Determine the [X, Y] coordinate at the center of the cell enclosing the given text.  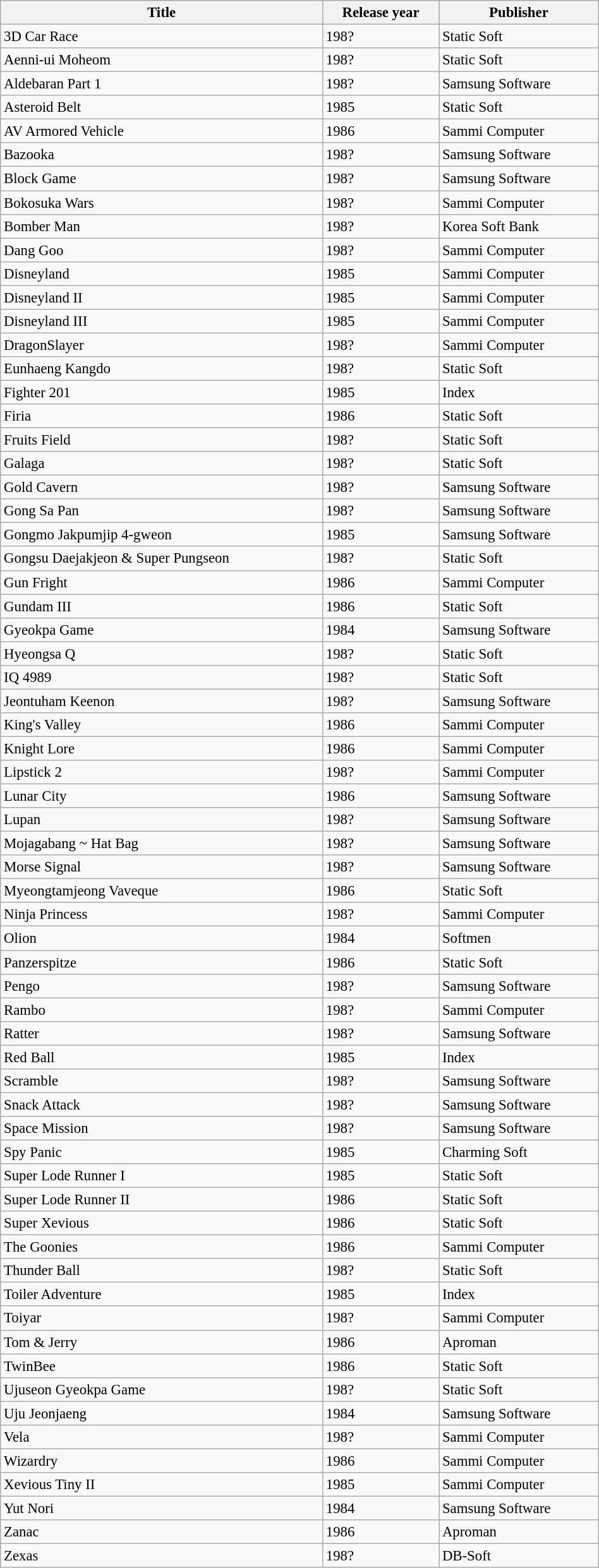
Softmen [519, 938]
Disneyland III [162, 321]
Gong Sa Pan [162, 511]
Eunhaeng Kangdo [162, 369]
King's Valley [162, 725]
Bomber Man [162, 226]
Scramble [162, 1081]
Ujuseon Gyeokpa Game [162, 1389]
Fighter 201 [162, 392]
Spy Panic [162, 1152]
Ratter [162, 1033]
Panzerspitze [162, 962]
Title [162, 13]
Toiler Adventure [162, 1295]
3D Car Race [162, 37]
Lipstick 2 [162, 772]
Uju Jeonjaeng [162, 1413]
DragonSlayer [162, 345]
Zexas [162, 1556]
Xevious Tiny II [162, 1485]
Charming Soft [519, 1152]
Super Xevious [162, 1223]
Korea Soft Bank [519, 226]
Yut Nori [162, 1508]
DB-Soft [519, 1556]
Galaga [162, 464]
Toiyar [162, 1319]
Vela [162, 1437]
Zanac [162, 1532]
Bazooka [162, 155]
Knight Lore [162, 748]
Super Lode Runner I [162, 1176]
Myeongtamjeong Vaveque [162, 891]
Gundam III [162, 606]
The Goonies [162, 1247]
Firia [162, 416]
Gold Cavern [162, 488]
Pengo [162, 986]
Rambo [162, 1010]
Aenni-ui Moheom [162, 60]
Gun Fright [162, 582]
Asteroid Belt [162, 107]
Wizardry [162, 1461]
Disneyland [162, 273]
Fruits Field [162, 440]
Super Lode Runner II [162, 1200]
Thunder Ball [162, 1271]
TwinBee [162, 1366]
Ninja Princess [162, 915]
AV Armored Vehicle [162, 131]
IQ 4989 [162, 678]
Mojagabang ~ Hat Bag [162, 844]
Olion [162, 938]
Dang Goo [162, 250]
Lupan [162, 820]
Aldebaran Part 1 [162, 84]
Lunar City [162, 796]
Publisher [519, 13]
Gongmo Jakpumjip 4-gweon [162, 535]
Tom & Jerry [162, 1342]
Hyeongsa Q [162, 654]
Snack Attack [162, 1104]
Jeontuham Keenon [162, 701]
Block Game [162, 179]
Gongsu Daejakjeon & Super Pungseon [162, 559]
Bokosuka Wars [162, 203]
Morse Signal [162, 867]
Disneyland II [162, 297]
Release year [381, 13]
Red Ball [162, 1057]
Space Mission [162, 1128]
Gyeokpa Game [162, 630]
